Output the (x, y) coordinate of the center of the cell containing the given text.  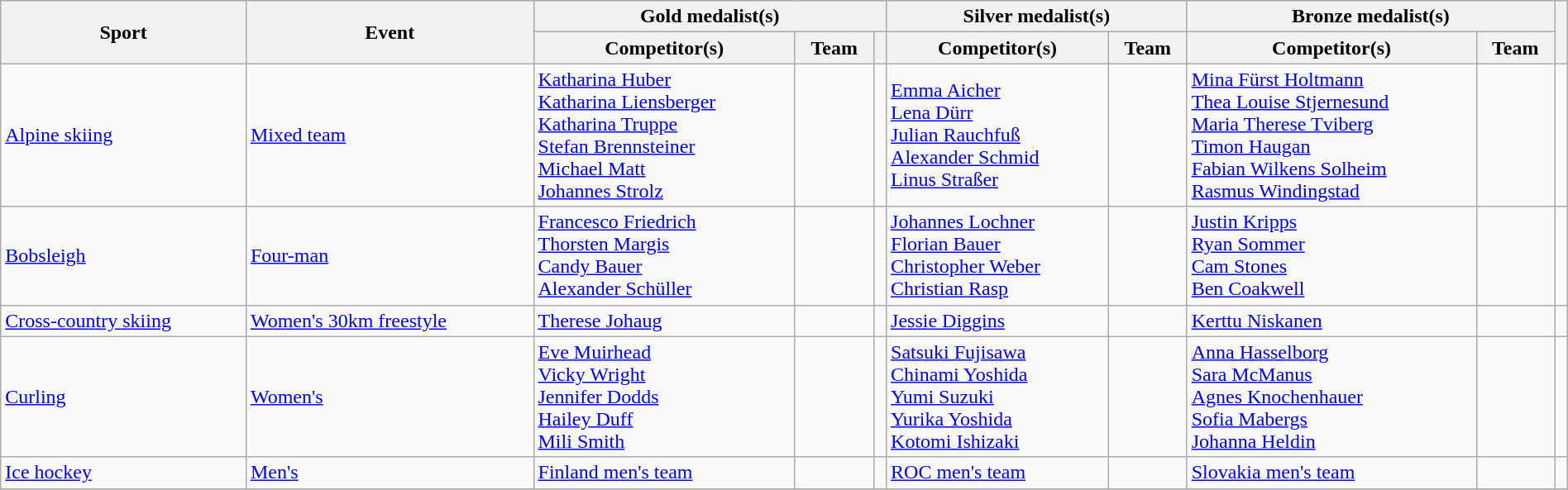
Mina Fürst HoltmannThea Louise StjernesundMaria Therese TvibergTimon HauganFabian Wilkens SolheimRasmus Windingstad (1331, 136)
Francesco FriedrichThorsten MargisCandy BauerAlexander Schüller (664, 256)
Mixed team (390, 136)
Satsuki FujisawaChinami YoshidaYumi SuzukiYurika YoshidaKotomi Ishizaki (997, 397)
Gold medalist(s) (710, 17)
Emma AicherLena DürrJulian RauchfußAlexander SchmidLinus Straßer (997, 136)
Jessie Diggins (997, 321)
Slovakia men's team (1331, 473)
Finland men's team (664, 473)
Cross-country skiing (124, 321)
Women's (390, 397)
Curling (124, 397)
Kerttu Niskanen (1331, 321)
Event (390, 32)
Silver medalist(s) (1037, 17)
Anna HasselborgSara McManusAgnes KnochenhauerSofia MabergsJohanna Heldin (1331, 397)
Johannes LochnerFlorian BauerChristopher WeberChristian Rasp (997, 256)
Alpine skiing (124, 136)
Ice hockey (124, 473)
Therese Johaug (664, 321)
ROC men's team (997, 473)
Katharina HuberKatharina LiensbergerKatharina TruppeStefan BrennsteinerMichael MattJohannes Strolz (664, 136)
Eve MuirheadVicky WrightJennifer DoddsHailey DuffMili Smith (664, 397)
Men's (390, 473)
Sport (124, 32)
Justin KrippsRyan SommerCam StonesBen Coakwell (1331, 256)
Four-man (390, 256)
Bronze medalist(s) (1370, 17)
Bobsleigh (124, 256)
Women's 30km freestyle (390, 321)
